Scan for the cell matching the given text and deliver its (x, y) coordinate at center. 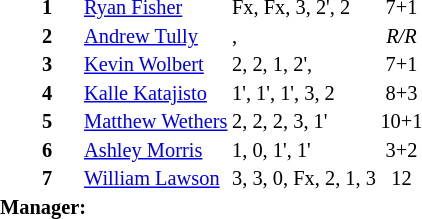
2, 2, 2, 3, 1' (304, 122)
Andrew Tully (156, 36)
2 (60, 36)
4 (60, 94)
2, 2, 1, 2', (304, 66)
6 (60, 150)
1, 0, 1', 1' (304, 150)
Kalle Katajisto (156, 94)
1', 1', 1', 3, 2 (304, 94)
5 (60, 122)
Kevin Wolbert (156, 66)
William Lawson (156, 180)
3, 3, 0, Fx, 2, 1, 3 (304, 180)
Matthew Wethers (156, 122)
Ashley Morris (156, 150)
3 (60, 66)
7 (60, 180)
, (304, 36)
